Extract the [x, y] coordinate from the center of the cell holding the provided text.  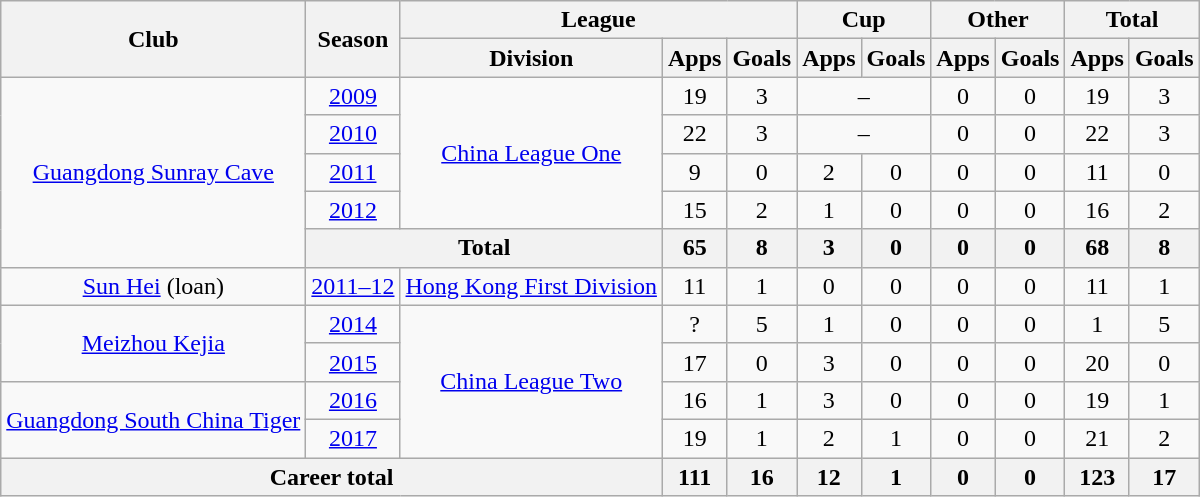
2015 [353, 362]
China League Two [531, 381]
Guangdong South China Tiger [154, 419]
China League One [531, 153]
Guangdong Sunray Cave [154, 172]
? [694, 324]
Other [998, 20]
2016 [353, 400]
68 [1097, 248]
2017 [353, 438]
Season [353, 39]
21 [1097, 438]
12 [829, 477]
20 [1097, 362]
9 [694, 172]
65 [694, 248]
123 [1097, 477]
Division [531, 58]
Club [154, 39]
Career total [332, 477]
2014 [353, 324]
2011 [353, 172]
2011–12 [353, 286]
2009 [353, 96]
15 [694, 210]
League [598, 20]
Cup [864, 20]
111 [694, 477]
Hong Kong First Division [531, 286]
Meizhou Kejia [154, 343]
2012 [353, 210]
2010 [353, 134]
Sun Hei (loan) [154, 286]
